From the cell containing the given text, extract its center point as (x, y) coordinate. 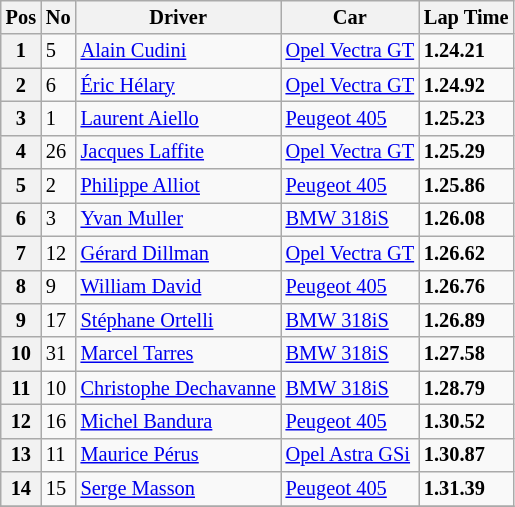
1.27.58 (466, 354)
1.31.39 (466, 489)
Opel Astra GSi (350, 455)
17 (58, 320)
13 (21, 455)
Michel Bandura (178, 421)
William David (178, 287)
Yvan Muller (178, 219)
14 (21, 489)
Car (350, 17)
Christophe Dechavanne (178, 388)
No (58, 17)
Gérard Dillman (178, 253)
Éric Hélary (178, 85)
1.26.76 (466, 287)
Jacques Laffite (178, 152)
26 (58, 152)
Laurent Aiello (178, 118)
Maurice Pérus (178, 455)
Philippe Alliot (178, 186)
31 (58, 354)
Pos (21, 17)
15 (58, 489)
4 (21, 152)
Stéphane Ortelli (178, 320)
7 (21, 253)
1.25.23 (466, 118)
Serge Masson (178, 489)
Marcel Tarres (178, 354)
1.25.29 (466, 152)
8 (21, 287)
Driver (178, 17)
1.26.08 (466, 219)
1.26.89 (466, 320)
1.25.86 (466, 186)
1.24.21 (466, 51)
Lap Time (466, 17)
1.26.62 (466, 253)
1.24.92 (466, 85)
Alain Cudini (178, 51)
1.30.87 (466, 455)
1.28.79 (466, 388)
1.30.52 (466, 421)
16 (58, 421)
